Identify which cell holds the provided text, then report its [x, y] central coordinate. 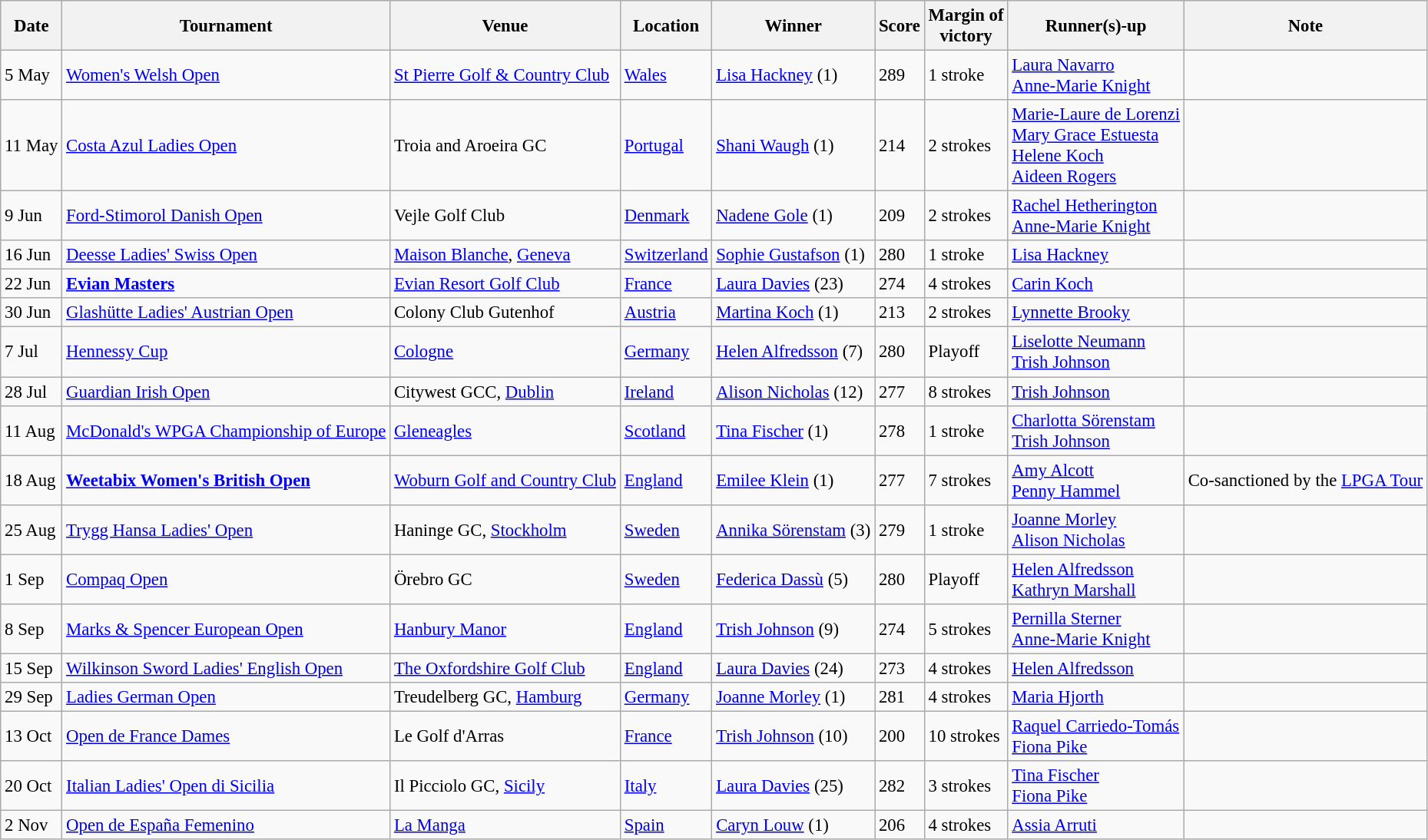
Shani Waugh (1) [794, 146]
Nadene Gole (1) [794, 217]
Ladies German Open [226, 697]
206 [900, 825]
5 May [31, 75]
214 [900, 146]
Joanne Morley Alison Nicholas [1095, 530]
Deesse Ladies' Swiss Open [226, 255]
Trish Johnson (10) [794, 736]
Martina Koch (1) [794, 313]
30 Jun [31, 313]
St Pierre Golf & Country Club [505, 75]
Il Picciolo GC, Sicily [505, 786]
Haninge GC, Stockholm [505, 530]
Vejle Golf Club [505, 217]
20 Oct [31, 786]
Compaq Open [226, 579]
Helen Alfredsson [1095, 668]
Tina Fischer Fiona Pike [1095, 786]
Liselotte Neumann Trish Johnson [1095, 352]
200 [900, 736]
Spain [665, 825]
Open de France Dames [226, 736]
Emilee Klein (1) [794, 481]
Lynnette Brooky [1095, 313]
Venue [505, 26]
Assia Arruti [1095, 825]
9 Jun [31, 217]
Laura Davies (25) [794, 786]
Laura Davies (24) [794, 668]
Guardian Irish Open [226, 392]
Rachel Hetherington Anne-Marie Knight [1095, 217]
Lisa Hackney (1) [794, 75]
289 [900, 75]
Cologne [505, 352]
1 Sep [31, 579]
Helen Alfredsson (7) [794, 352]
Co-sanctioned by the LPGA Tour [1305, 481]
11 Aug [31, 430]
Sophie Gustafson (1) [794, 255]
279 [900, 530]
Score [900, 26]
Evian Masters [226, 284]
Denmark [665, 217]
Helen Alfredsson Kathryn Marshall [1095, 579]
278 [900, 430]
McDonald's WPGA Championship of Europe [226, 430]
8 strokes [966, 392]
Le Golf d'Arras [505, 736]
Colony Club Gutenhof [505, 313]
Maria Hjorth [1095, 697]
2 Nov [31, 825]
Costa Azul Ladies Open [226, 146]
Joanne Morley (1) [794, 697]
Örebro GC [505, 579]
Tina Fischer (1) [794, 430]
Scotland [665, 430]
18 Aug [31, 481]
Gleneagles [505, 430]
13 Oct [31, 736]
Caryn Louw (1) [794, 825]
15 Sep [31, 668]
Raquel Carriedo-Tomás Fiona Pike [1095, 736]
Ford-Stimorol Danish Open [226, 217]
Runner(s)-up [1095, 26]
Pernilla Sterner Anne-Marie Knight [1095, 630]
Marie-Laure de Lorenzi Mary Grace Estuesta Helene Koch Aideen Rogers [1095, 146]
7 strokes [966, 481]
Trish Johnson [1095, 392]
11 May [31, 146]
Evian Resort Golf Club [505, 284]
Italy [665, 786]
273 [900, 668]
Italian Ladies' Open di Sicilia [226, 786]
Trygg Hansa Ladies' Open [226, 530]
Wales [665, 75]
Switzerland [665, 255]
Wilkinson Sword Ladies' English Open [226, 668]
Winner [794, 26]
Lisa Hackney [1095, 255]
Hanbury Manor [505, 630]
209 [900, 217]
The Oxfordshire Golf Club [505, 668]
29 Sep [31, 697]
3 strokes [966, 786]
16 Jun [31, 255]
Ireland [665, 392]
5 strokes [966, 630]
Women's Welsh Open [226, 75]
28 Jul [31, 392]
7 Jul [31, 352]
Tournament [226, 26]
8 Sep [31, 630]
Location [665, 26]
Federica Dassù (5) [794, 579]
Margin ofvictory [966, 26]
Hennessy Cup [226, 352]
Troia and Aroeira GC [505, 146]
Marks & Spencer European Open [226, 630]
Woburn Golf and Country Club [505, 481]
Glashütte Ladies' Austrian Open [226, 313]
Laura Davies (23) [794, 284]
213 [900, 313]
Citywest GCC, Dublin [505, 392]
Carin Koch [1095, 284]
Trish Johnson (9) [794, 630]
Portugal [665, 146]
Amy Alcott Penny Hammel [1095, 481]
22 Jun [31, 284]
10 strokes [966, 736]
25 Aug [31, 530]
Austria [665, 313]
Laura Navarro Anne-Marie Knight [1095, 75]
Treudelberg GC, Hamburg [505, 697]
281 [900, 697]
Date [31, 26]
Alison Nicholas (12) [794, 392]
Charlotta Sörenstam Trish Johnson [1095, 430]
282 [900, 786]
Weetabix Women's British Open [226, 481]
La Manga [505, 825]
Annika Sörenstam (3) [794, 530]
Maison Blanche, Geneva [505, 255]
Note [1305, 26]
Open de España Femenino [226, 825]
